Return [X, Y] of the center of cell containing provided text 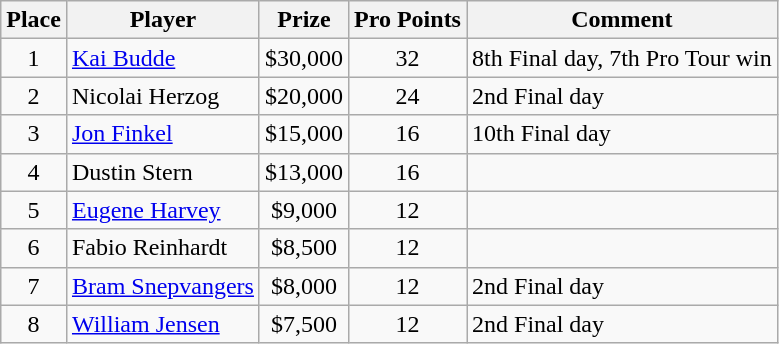
William Jensen [162, 324]
Jon Finkel [162, 134]
Place [34, 20]
2 [34, 96]
Pro Points [408, 20]
Player [162, 20]
Prize [304, 20]
Bram Snepvangers [162, 286]
$30,000 [304, 58]
6 [34, 248]
32 [408, 58]
3 [34, 134]
1 [34, 58]
$8,500 [304, 248]
$9,000 [304, 210]
Comment [622, 20]
24 [408, 96]
$7,500 [304, 324]
$15,000 [304, 134]
$13,000 [304, 172]
Dustin Stern [162, 172]
8th Final day, 7th Pro Tour win [622, 58]
Eugene Harvey [162, 210]
Nicolai Herzog [162, 96]
$8,000 [304, 286]
4 [34, 172]
Kai Budde [162, 58]
5 [34, 210]
Fabio Reinhardt [162, 248]
8 [34, 324]
$20,000 [304, 96]
10th Final day [622, 134]
7 [34, 286]
